Locate the cell with the specified text and output its (x, y) center coordinate. 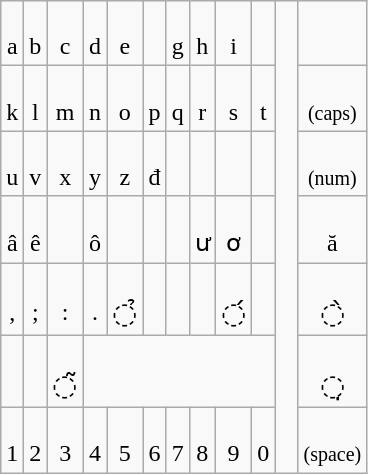
9 (234, 440)
k (12, 98)
; (36, 298)
h (202, 34)
g (178, 34)
z (124, 164)
1 (12, 440)
â (12, 230)
, (12, 298)
ă (332, 230)
. (94, 298)
m (66, 98)
b (36, 34)
x (66, 164)
(num) (332, 164)
v (36, 164)
◌̣ (332, 372)
q (178, 98)
u (12, 164)
(space) (332, 440)
ê (36, 230)
p (154, 98)
ơ (234, 230)
ư (202, 230)
◌́ (234, 298)
a (12, 34)
◌̉ (124, 298)
8 (202, 440)
4 (94, 440)
0 (264, 440)
e (124, 34)
s (234, 98)
: (66, 298)
n (94, 98)
i (234, 34)
r (202, 98)
y (94, 164)
l (36, 98)
t (264, 98)
đ (154, 164)
5 (124, 440)
6 (154, 440)
2 (36, 440)
o (124, 98)
◌̀ (332, 298)
c (66, 34)
7 (178, 440)
◌̃ (66, 372)
ô (94, 230)
3 (66, 440)
d (94, 34)
(caps) (332, 98)
